From the cell containing the given text, extract its center point as (x, y) coordinate. 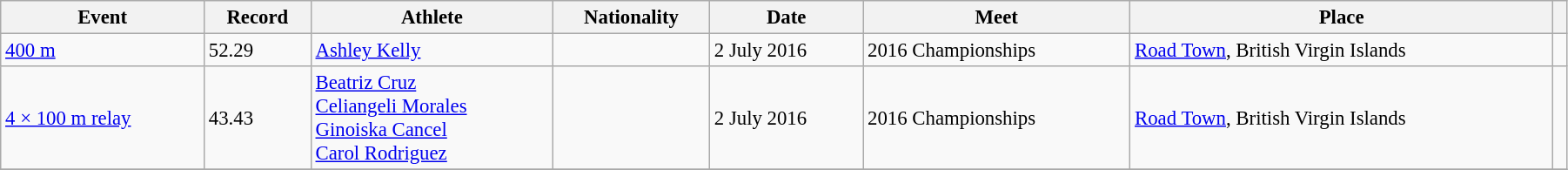
Meet (997, 17)
Ashley Kelly (432, 51)
Event (103, 17)
4 × 100 m relay (103, 119)
Record (258, 17)
Date (787, 17)
400 m (103, 51)
Nationality (631, 17)
Athlete (432, 17)
Place (1342, 17)
Beatriz CruzCeliangeli MoralesGinoiska CancelCarol Rodriguez (432, 119)
43.43 (258, 119)
52.29 (258, 51)
